Capture the cell that displays the provided text and extract its (X, Y) central coordinate. 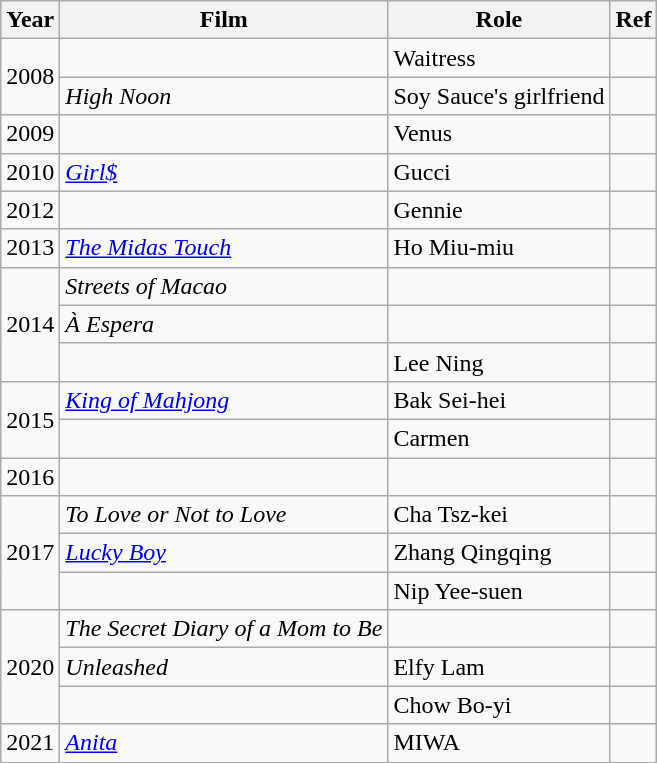
To Love or Not to Love (224, 515)
À Espera (224, 324)
2008 (30, 77)
Elfy Lam (499, 667)
King of Mahjong (224, 400)
Girl$ (224, 172)
Bak Sei-hei (499, 400)
Unleashed (224, 667)
2014 (30, 324)
Ref (634, 20)
Chow Bo-yi (499, 705)
The Secret Diary of a Mom to Be (224, 629)
High Noon (224, 96)
2012 (30, 210)
Lee Ning (499, 362)
MIWA (499, 743)
2017 (30, 553)
2020 (30, 667)
Streets of Macao (224, 286)
2016 (30, 477)
Zhang Qingqing (499, 553)
Role (499, 20)
2015 (30, 419)
Soy Sauce's girlfriend (499, 96)
2009 (30, 134)
Waitress (499, 58)
Year (30, 20)
Gennie (499, 210)
2021 (30, 743)
Carmen (499, 438)
2013 (30, 248)
Venus (499, 134)
Lucky Boy (224, 553)
2010 (30, 172)
Film (224, 20)
Anita (224, 743)
Ho Miu-miu (499, 248)
Nip Yee-suen (499, 591)
The Midas Touch (224, 248)
Cha Tsz-kei (499, 515)
Gucci (499, 172)
